For the text-containing cell, return its midpoint in [X, Y] coordinate format. 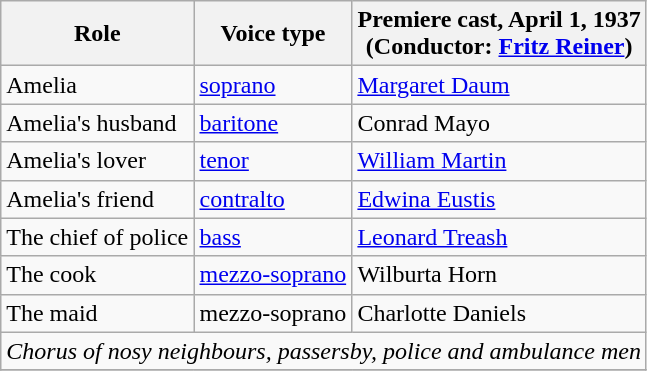
Amelia's friend [98, 199]
The cook [98, 275]
Leonard Treash [500, 237]
Premiere cast, April 1, 1937 (Conductor: Fritz Reiner) [500, 34]
soprano [273, 85]
contralto [273, 199]
The maid [98, 313]
Chorus of nosy neighbours, passersby, police and ambulance men [324, 351]
Role [98, 34]
Charlotte Daniels [500, 313]
Voice type [273, 34]
Margaret Daum [500, 85]
Amelia's lover [98, 161]
Amelia [98, 85]
Conrad Mayo [500, 123]
tenor [273, 161]
baritone [273, 123]
The chief of police [98, 237]
William Martin [500, 161]
Wilburta Horn [500, 275]
bass [273, 237]
Edwina Eustis [500, 199]
Amelia's husband [98, 123]
